Capture the cell that displays the provided text and extract its (x, y) central coordinate. 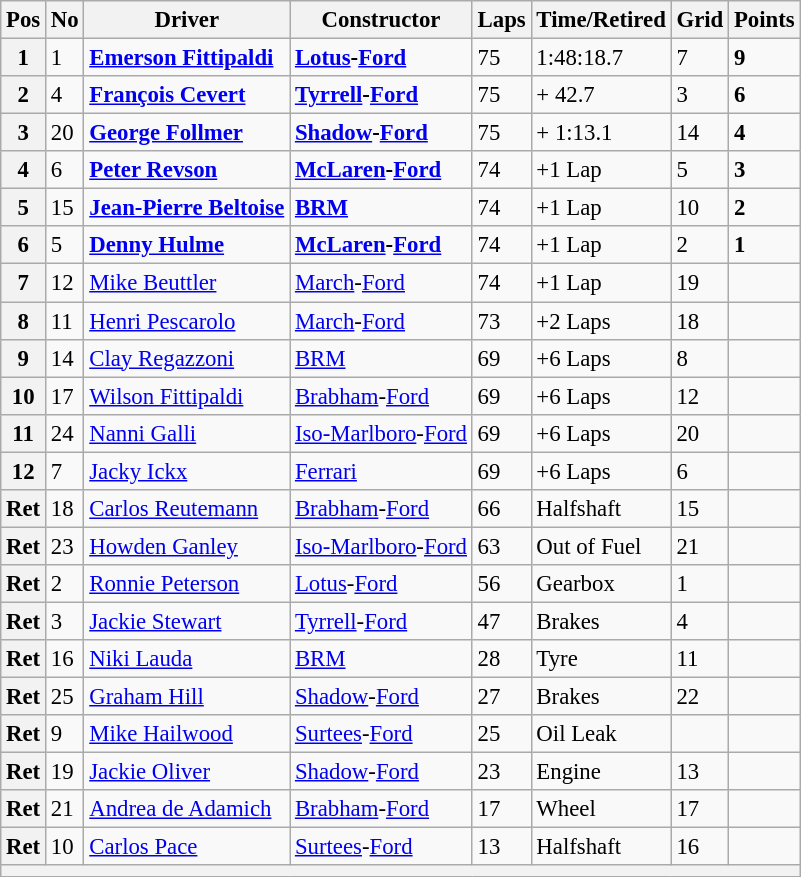
Tyre (601, 659)
Jean-Pierre Beltoise (187, 208)
Henri Pescarolo (187, 321)
Carlos Reutemann (187, 509)
Laps (502, 20)
Howden Ganley (187, 546)
Andrea de Adamich (187, 809)
24 (65, 433)
Jackie Oliver (187, 772)
Emerson Fittipaldi (187, 58)
+ 1:13.1 (601, 133)
Mike Hailwood (187, 734)
Grid (700, 20)
Driver (187, 20)
Ronnie Peterson (187, 584)
No (65, 20)
63 (502, 546)
Wheel (601, 809)
Pos (24, 20)
Denny Hulme (187, 245)
66 (502, 509)
22 (700, 697)
Wilson Fittipaldi (187, 396)
56 (502, 584)
Jackie Stewart (187, 621)
Points (764, 20)
Gearbox (601, 584)
Carlos Pace (187, 847)
47 (502, 621)
Time/Retired (601, 20)
Oil Leak (601, 734)
Jacky Ickx (187, 471)
Nanni Galli (187, 433)
Mike Beuttler (187, 283)
Ferrari (382, 471)
Engine (601, 772)
François Cevert (187, 95)
Out of Fuel (601, 546)
Niki Lauda (187, 659)
Constructor (382, 20)
73 (502, 321)
+ 42.7 (601, 95)
Peter Revson (187, 170)
George Follmer (187, 133)
28 (502, 659)
+2 Laps (601, 321)
Graham Hill (187, 697)
27 (502, 697)
1:48:18.7 (601, 58)
Clay Regazzoni (187, 358)
